Detect which cell encompasses the target text, then output its (x, y) center coordinate. 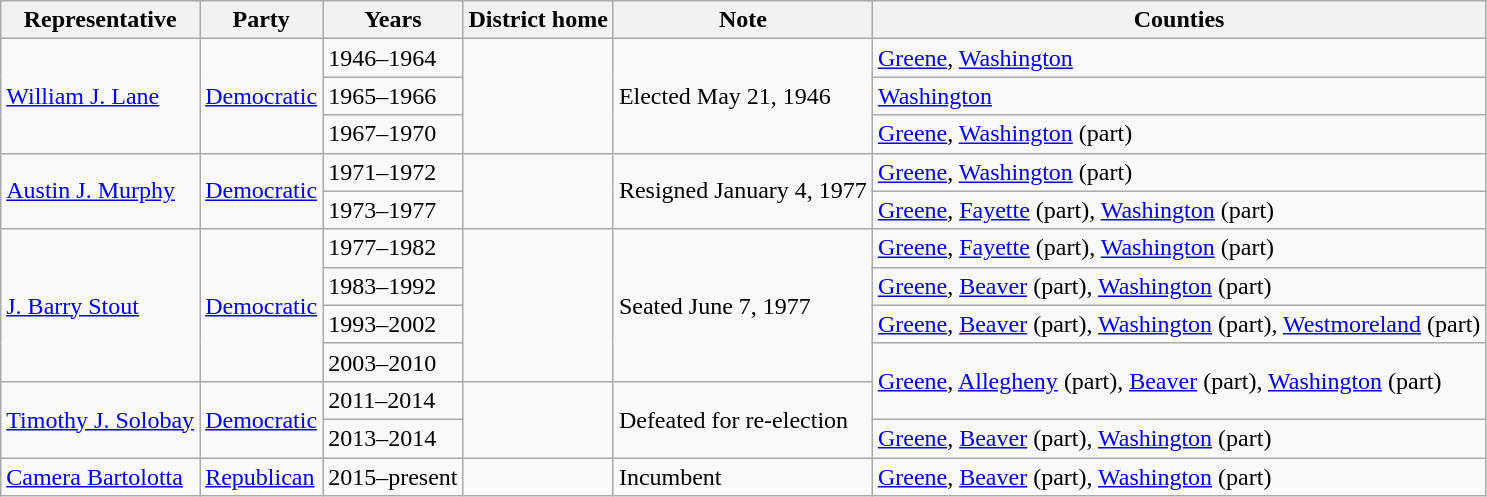
Representative (100, 20)
J. Barry Stout (100, 305)
Republican (262, 477)
2013–2014 (393, 438)
Resigned January 4, 1977 (742, 191)
2015–present (393, 477)
Camera Bartolotta (100, 477)
1965–1966 (393, 96)
1973–1977 (393, 210)
Greene, Allegheny (part), Beaver (part), Washington (part) (1178, 381)
1967–1970 (393, 134)
Seated June 7, 1977 (742, 305)
2003–2010 (393, 362)
Party (262, 20)
Washington (1178, 96)
Incumbent (742, 477)
Elected May 21, 1946 (742, 96)
1993–2002 (393, 324)
1946–1964 (393, 58)
Timothy J. Solobay (100, 419)
Note (742, 20)
District home (538, 20)
Austin J. Murphy (100, 191)
Defeated for re-election (742, 419)
Counties (1178, 20)
1977–1982 (393, 248)
2011–2014 (393, 400)
William J. Lane (100, 96)
Greene, Beaver (part), Washington (part), Westmoreland (part) (1178, 324)
1983–1992 (393, 286)
Greene, Washington (1178, 58)
1971–1972 (393, 172)
Years (393, 20)
